Search for the cell housing the specified text and yield its (x, y) center coordinate. 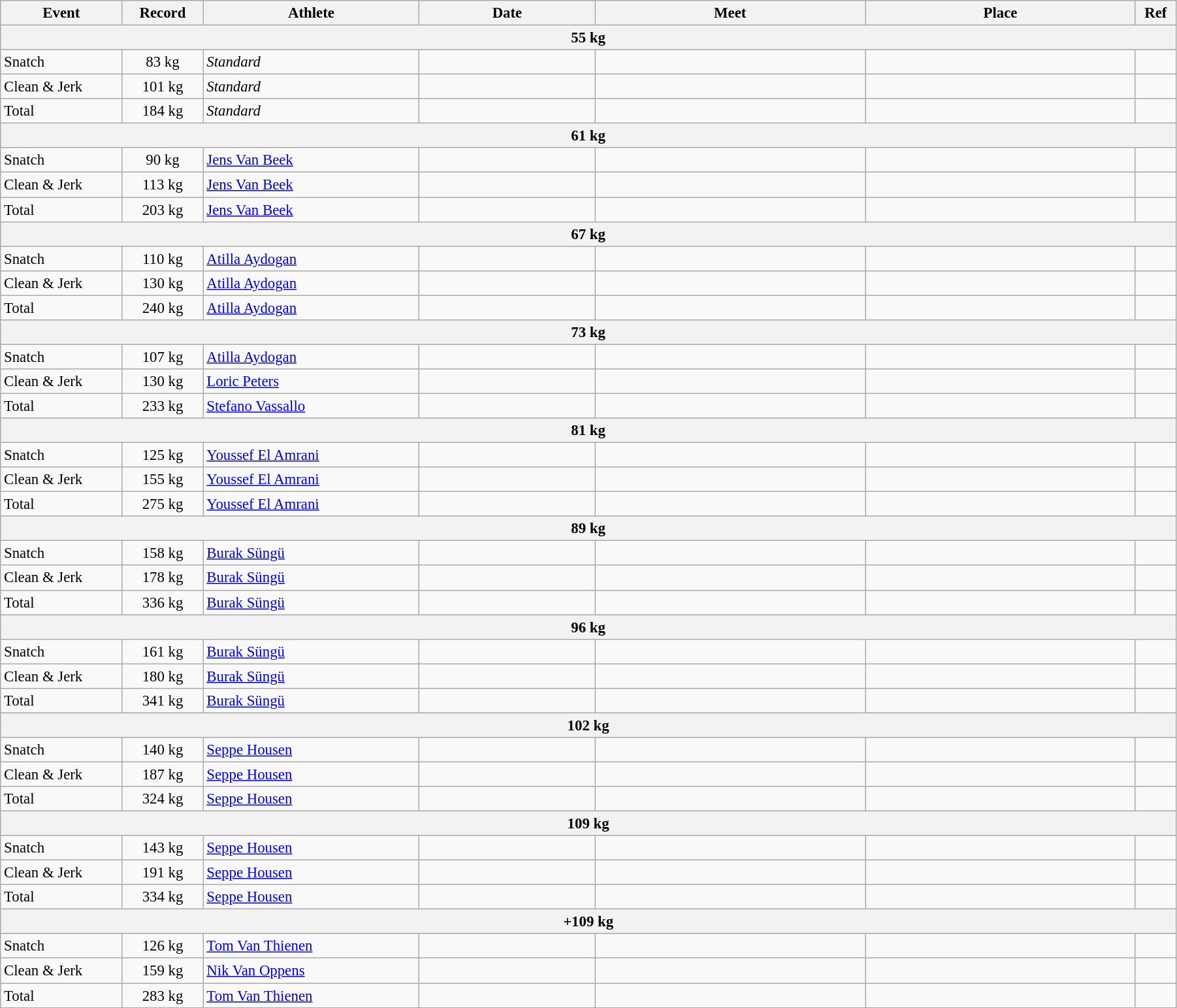
143 kg (163, 848)
81 kg (588, 431)
233 kg (163, 406)
178 kg (163, 578)
161 kg (163, 651)
275 kg (163, 504)
73 kg (588, 333)
184 kg (163, 111)
Stefano Vassallo (311, 406)
336 kg (163, 602)
89 kg (588, 528)
Nik Van Oppens (311, 971)
Ref (1155, 13)
Meet (730, 13)
101 kg (163, 87)
283 kg (163, 996)
Place (1001, 13)
126 kg (163, 947)
90 kg (163, 160)
67 kg (588, 234)
107 kg (163, 357)
110 kg (163, 259)
109 kg (588, 824)
158 kg (163, 553)
55 kg (588, 38)
Loric Peters (311, 382)
Event (61, 13)
125 kg (163, 455)
334 kg (163, 897)
96 kg (588, 627)
187 kg (163, 774)
324 kg (163, 799)
Athlete (311, 13)
155 kg (163, 480)
191 kg (163, 873)
113 kg (163, 185)
159 kg (163, 971)
+109 kg (588, 922)
240 kg (163, 308)
341 kg (163, 701)
203 kg (163, 210)
140 kg (163, 750)
Record (163, 13)
Date (507, 13)
61 kg (588, 136)
102 kg (588, 725)
180 kg (163, 676)
83 kg (163, 62)
